Scan for the cell matching the given text and deliver its [X, Y] coordinate at center. 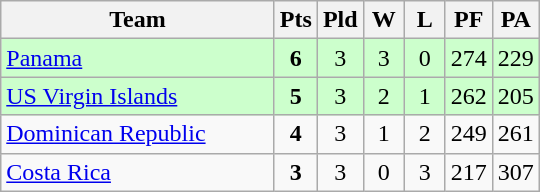
US Virgin Islands [138, 96]
Dominican Republic [138, 134]
4 [296, 134]
Pld [340, 20]
217 [468, 172]
Costa Rica [138, 172]
W [384, 20]
6 [296, 58]
274 [468, 58]
L [424, 20]
205 [516, 96]
5 [296, 96]
261 [516, 134]
PA [516, 20]
307 [516, 172]
262 [468, 96]
Pts [296, 20]
PF [468, 20]
249 [468, 134]
229 [516, 58]
Panama [138, 58]
Team [138, 20]
